Capture the cell that displays the provided text and extract its [x, y] central coordinate. 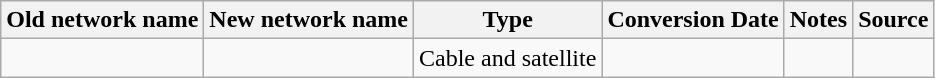
Cable and satellite [508, 58]
Type [508, 20]
New network name [309, 20]
Conversion Date [693, 20]
Notes [818, 20]
Source [894, 20]
Old network name [102, 20]
